For the text-containing cell, return its midpoint in [X, Y] coordinate format. 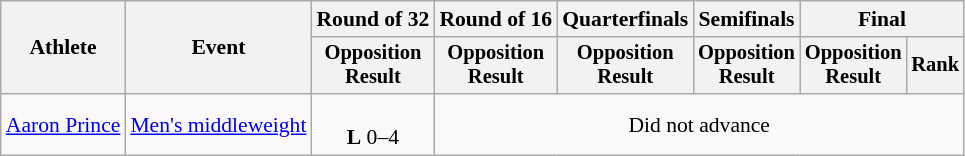
Did not advance [699, 124]
Quarterfinals [625, 19]
L 0–4 [372, 124]
Aaron Prince [64, 124]
Round of 16 [496, 19]
Athlete [64, 48]
Event [218, 48]
Round of 32 [372, 19]
Rank [935, 66]
Semifinals [746, 19]
Final [882, 19]
Men's middleweight [218, 124]
